Return the (x, y) coordinate for the center point of the cell that contains the specified text.  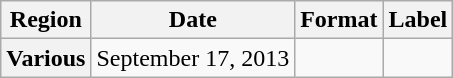
Various (46, 58)
Format (339, 20)
Label (418, 20)
September 17, 2013 (193, 58)
Region (46, 20)
Date (193, 20)
